Identify which cell holds the provided text, then report its [x, y] central coordinate. 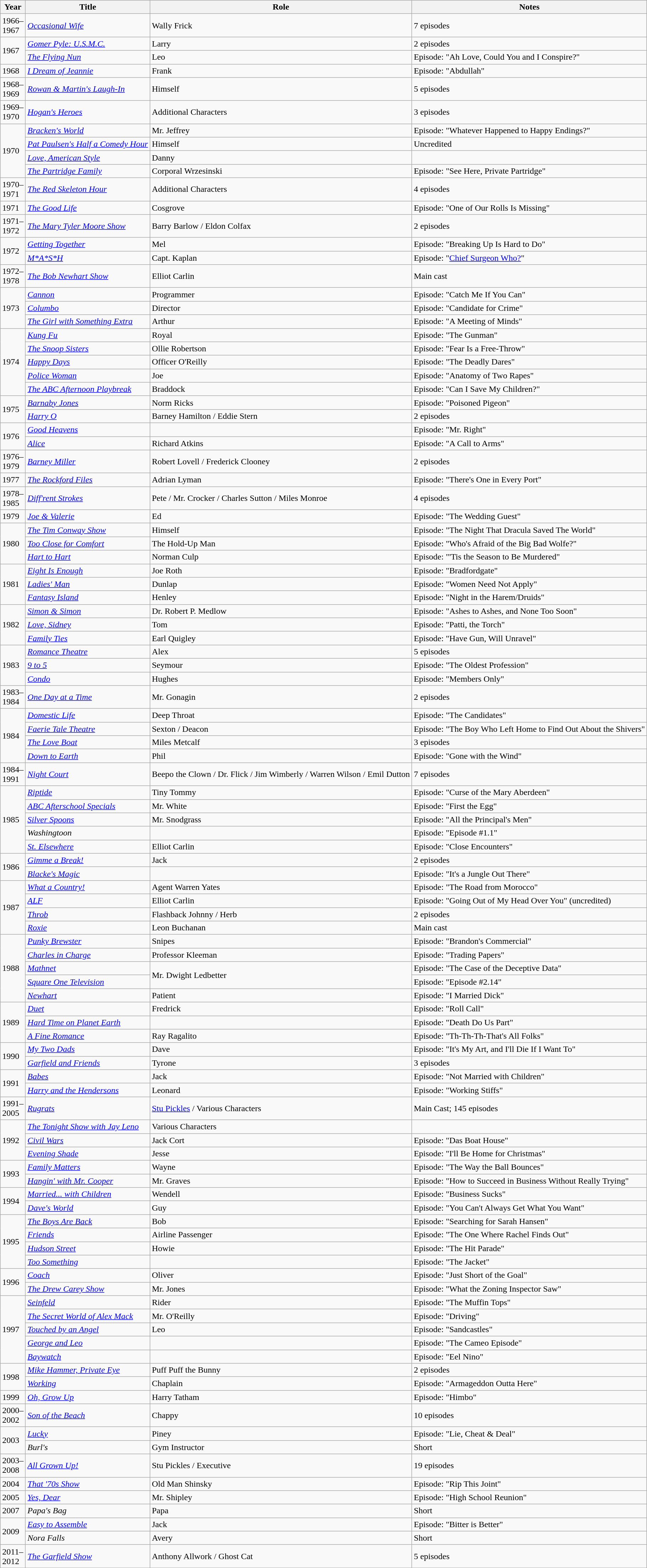
Episode: "Working Stiffs" [529, 1090]
Episode: "The Deadly Dares" [529, 362]
One Day at a Time [88, 697]
Charles in Charge [88, 955]
Too Close for Comfort [88, 544]
Night Court [88, 774]
Jesse [281, 1154]
Episode: "There's One in Every Port" [529, 480]
Episode: "The Case of the Deceptive Data" [529, 968]
Happy Days [88, 362]
Garfield and Friends [88, 1063]
Mr. White [281, 806]
Episode: "Abdullah" [529, 71]
Episode: "Death Do Us Part" [529, 1022]
1975 [13, 409]
Episode: "See Here, Private Partridge" [529, 171]
Wally Frick [281, 26]
Tiny Tommy [281, 793]
Seinfeld [88, 1302]
Alex [281, 651]
Episode: "Eel Nino" [529, 1357]
Episode: "Night in the Harem/Druids" [529, 598]
Episode: "Rip This Joint" [529, 1484]
Burl's [88, 1447]
1995 [13, 1242]
Episode: "Roll Call" [529, 1009]
Agent Warren Yates [281, 887]
1988 [13, 968]
Year [13, 7]
Family Matters [88, 1167]
Episode: "Business Sucks" [529, 1194]
Arthur [281, 321]
Pat Paulsen's Half a Comedy Hour [88, 144]
The Rockford Files [88, 480]
Oliver [281, 1275]
2003–2008 [13, 1466]
Corporal Wrzesinski [281, 171]
Easy to Assemble [88, 1524]
1972–1978 [13, 276]
Airline Passenger [281, 1235]
Throb [88, 914]
Episode: "Women Need Not Apply" [529, 584]
Episode: "The Night That Dracula Saved The World" [529, 530]
Various Characters [281, 1126]
Diff'rent Strokes [88, 498]
The Love Boat [88, 742]
1968–1969 [13, 89]
Joe & Valerie [88, 517]
Episode: "Breaking Up Is Hard to Do" [529, 244]
Director [281, 308]
10 episodes [529, 1415]
Anthony Allwork / Ghost Cat [281, 1556]
Episode: "Armageddon Outta Here" [529, 1384]
Rowan & Martin's Laugh-In [88, 89]
9 to 5 [88, 665]
Harry Tatham [281, 1397]
1978–1985 [13, 498]
ABC Afterschool Specials [88, 806]
Episode: "You Can't Always Get What You Want" [529, 1208]
1997 [13, 1329]
Mr. Jones [281, 1289]
Cosgrove [281, 208]
Silver Spoons [88, 820]
Mr. Snodgrass [281, 820]
Episode: "The Oldest Profession" [529, 665]
Role [281, 7]
Gimme a Break! [88, 860]
Deep Throat [281, 715]
Main Cast; 145 episodes [529, 1108]
Episode: "Patti, the Torch" [529, 625]
Episode: "Gone with the Wind" [529, 756]
1971 [13, 208]
Phil [281, 756]
1968 [13, 71]
Mr. Gonagin [281, 697]
Episode: "Have Gun, Will Unravel" [529, 638]
Notes [529, 7]
1987 [13, 907]
Royal [281, 335]
Ladies' Man [88, 584]
The Red Skeleton Hour [88, 189]
Episode: "The Boy Who Left Home to Find Out About the Shivers" [529, 729]
Bob [281, 1221]
Episode: "Bradfordgate" [529, 571]
Episode: "The Gunman" [529, 335]
Ed [281, 517]
Papa [281, 1511]
Hughes [281, 679]
2003 [13, 1440]
Episode: "Episode #1.1" [529, 833]
Stu Pickles / Various Characters [281, 1108]
Episode: "Mr. Right" [529, 429]
Capt. Kaplan [281, 258]
Episode: "The One Where Rachel Finds Out" [529, 1235]
Episode: "A Call to Arms" [529, 443]
Episode: "Not Married with Children" [529, 1076]
Chappy [281, 1415]
2000–2002 [13, 1415]
1969–1970 [13, 112]
1967 [13, 50]
1979 [13, 517]
Wendell [281, 1194]
Episode: "Chief Surgeon Who?" [529, 258]
Braddock [281, 389]
Down to Earth [88, 756]
1989 [13, 1022]
Fredrick [281, 1009]
Baywatch [88, 1357]
Dave's World [88, 1208]
Joe Roth [281, 571]
Son of the Beach [88, 1415]
Programmer [281, 294]
Cannon [88, 294]
Old Man Shinsky [281, 1484]
1991 [13, 1083]
Episode: "First the Egg" [529, 806]
2005 [13, 1497]
1991–2005 [13, 1108]
Episode: "Brandon's Commercial" [529, 941]
Love, American Style [88, 157]
The Tim Conway Show [88, 530]
Tyrone [281, 1063]
The Garfield Show [88, 1556]
Episode: "I'll Be Home for Christmas" [529, 1154]
Episode: "The Muffin Tops" [529, 1302]
Episode: "Searching for Sarah Hansen" [529, 1221]
Episode: "'Tis the Season to Be Murdered" [529, 557]
Barnaby Jones [88, 402]
Columbo [88, 308]
Newhart [88, 995]
Lucky [88, 1434]
1981 [13, 584]
1998 [13, 1377]
Episode: "Trading Papers" [529, 955]
Miles Metcalf [281, 742]
Yes, Dear [88, 1497]
1973 [13, 308]
Episode: "Driving" [529, 1316]
Harry and the Hendersons [88, 1090]
Too Something [88, 1262]
Good Heavens [88, 429]
Norman Culp [281, 557]
Episode: "Das Boat House" [529, 1140]
Mr. Jeffrey [281, 130]
What a Country! [88, 887]
Fantasy Island [88, 598]
Mr. Graves [281, 1181]
Seymour [281, 665]
M*A*S*H [88, 258]
Episode: "Close Encounters" [529, 847]
The ABC Afternoon Playbreak [88, 389]
Guy [281, 1208]
Police Woman [88, 375]
Alice [88, 443]
The Drew Carey Show [88, 1289]
Larry [281, 44]
Avery [281, 1538]
Occasional Wife [88, 26]
Pete / Mr. Crocker / Charles Sutton / Miles Monroe [281, 498]
Chaplain [281, 1384]
Mr. Dwight Ledbetter [281, 975]
Condo [88, 679]
1970–1971 [13, 189]
Earl Quigley [281, 638]
St. Elsewhere [88, 847]
The Hold-Up Man [281, 544]
Episode: "All the Principal's Men" [529, 820]
Rider [281, 1302]
Barney Miller [88, 462]
Flashback Johnny / Herb [281, 914]
Rugrats [88, 1108]
Episode: "It's a Jungle Out There" [529, 874]
Episode: "The Hit Parade" [529, 1248]
Episode: "The Cameo Episode" [529, 1343]
1994 [13, 1201]
Beepo the Clown / Dr. Flick / Jim Wimberly / Warren Wilson / Emil Dutton [281, 774]
Howie [281, 1248]
Episode: "Episode #2.14" [529, 982]
Officer O'Reilly [281, 362]
1986 [13, 867]
Kung Fu [88, 335]
Episode: "Going Out of My Head Over You" (uncredited) [529, 901]
Episode: "Whatever Happened to Happy Endings?" [529, 130]
Episode: "Who's Afraid of the Big Bad Wolfe?" [529, 544]
Episode: "I Married Dick" [529, 995]
Adrian Lyman [281, 480]
Henley [281, 598]
Piney [281, 1434]
Episode: "Can I Save My Children?" [529, 389]
Episode: "The Wedding Guest" [529, 517]
The Girl with Something Extra [88, 321]
1966–1967 [13, 26]
The Bob Newhart Show [88, 276]
Danny [281, 157]
The Snoop Sisters [88, 348]
1992 [13, 1140]
Mike Hammer, Private Eye [88, 1370]
Episode: "Members Only" [529, 679]
Episode: "Bitter is Better" [529, 1524]
1999 [13, 1397]
My Two Dads [88, 1049]
2009 [13, 1531]
The Flying Nun [88, 57]
2004 [13, 1484]
The Mary Tyler Moore Show [88, 226]
1990 [13, 1056]
George and Leo [88, 1343]
Bracken's World [88, 130]
Episode: "Fear Is a Free-Throw" [529, 348]
Mr. Shipley [281, 1497]
Episode: "Th-Th-Th-That's All Folks" [529, 1036]
Nora Falls [88, 1538]
Barry Barlow / Eldon Colfax [281, 226]
Square One Television [88, 982]
Dave [281, 1049]
Babes [88, 1076]
Norm Ricks [281, 402]
Frank [281, 71]
Tom [281, 625]
Coach [88, 1275]
Oh, Grow Up [88, 1397]
1984–1991 [13, 774]
Evening Shade [88, 1154]
1970 [13, 151]
Episode: "How to Succeed in Business Without Really Trying" [529, 1181]
1983–1984 [13, 697]
Snipes [281, 941]
Episode: "Candidate for Crime" [529, 308]
The Secret World of Alex Mack [88, 1316]
1976 [13, 436]
Gym Instructor [281, 1447]
1996 [13, 1282]
1982 [13, 625]
2007 [13, 1511]
Episode: "Catch Me If You Can" [529, 294]
Hangin' with Mr. Cooper [88, 1181]
Episode: "Just Short of the Goal" [529, 1275]
Episode: "High School Reunion" [529, 1497]
Episode: "The Way the Ball Bounces" [529, 1167]
Ray Ragalito [281, 1036]
Patient [281, 995]
Leonard [281, 1090]
1977 [13, 480]
Hard Time on Planet Earth [88, 1022]
Civil Wars [88, 1140]
1971–1972 [13, 226]
Mr. O'Reilly [281, 1316]
Faerie Tale Theatre [88, 729]
The Tonight Show with Jay Leno [88, 1126]
That '70s Show [88, 1484]
Wayne [281, 1167]
The Partridge Family [88, 171]
Getting Together [88, 244]
Episode: "Curse of the Mary Aberdeen" [529, 793]
Professor Kleeman [281, 955]
Roxie [88, 928]
Family Ties [88, 638]
Episode: "Sandcastles" [529, 1329]
Love, Sidney [88, 625]
Mel [281, 244]
Title [88, 7]
I Dream of Jeannie [88, 71]
Blacke's Magic [88, 874]
Harry O [88, 416]
Episode: "The Candidates" [529, 715]
Riptide [88, 793]
Sexton / Deacon [281, 729]
Washingtoon [88, 833]
A Fine Romance [88, 1036]
Gomer Pyle: U.S.M.C. [88, 44]
Ollie Robertson [281, 348]
Episode: "Poisoned Pigeon" [529, 402]
Hudson Street [88, 1248]
1972 [13, 251]
The Boys Are Back [88, 1221]
Episode: "Himbo" [529, 1397]
Robert Lovell / Frederick Clooney [281, 462]
Episode: "Ah Love, Could You and I Conspire?" [529, 57]
Touched by an Angel [88, 1329]
Eight Is Enough [88, 571]
Episode: "It's My Art, and I'll Die If I Want To" [529, 1049]
2011–2012 [13, 1556]
ALF [88, 901]
1974 [13, 362]
All Grown Up! [88, 1466]
Episode: "The Road from Morocco" [529, 887]
Leon Buchanan [281, 928]
Hart to Hart [88, 557]
1984 [13, 736]
The Good Life [88, 208]
Dunlap [281, 584]
Duet [88, 1009]
19 episodes [529, 1466]
Episode: "Lie, Cheat & Deal" [529, 1434]
1993 [13, 1174]
Episode: "A Meeting of Minds" [529, 321]
Puff Puff the Bunny [281, 1370]
1985 [13, 820]
Episode: "One of Our Rolls Is Missing" [529, 208]
Married... with Children [88, 1194]
Stu Pickles / Executive [281, 1466]
Episode: "The Jacket" [529, 1262]
Mathnet [88, 968]
Dr. Robert P. Medlow [281, 611]
Uncredited [529, 144]
Jack Cort [281, 1140]
Working [88, 1384]
Punky Brewster [88, 941]
Hogan's Heroes [88, 112]
Barney Hamilton / Eddie Stern [281, 416]
1980 [13, 544]
1976–1979 [13, 462]
Domestic Life [88, 715]
Joe [281, 375]
Episode: "Anatomy of Two Rapes" [529, 375]
Episode: "Ashes to Ashes, and None Too Soon" [529, 611]
Richard Atkins [281, 443]
Papa's Bag [88, 1511]
Episode: "What the Zoning Inspector Saw" [529, 1289]
Simon & Simon [88, 611]
Friends [88, 1235]
1983 [13, 665]
Romance Theatre [88, 651]
